Output the [x, y] coordinate of the center of the cell containing the given text.  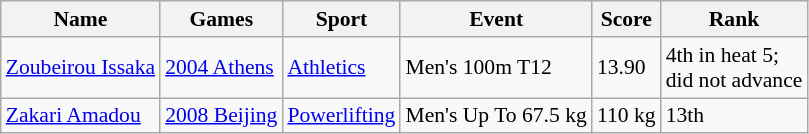
110 kg [626, 116]
Men's 100m T12 [496, 68]
Men's Up To 67.5 kg [496, 116]
Athletics [341, 68]
2004 Athens [221, 68]
Powerlifting [341, 116]
Score [626, 19]
Games [221, 19]
13.90 [626, 68]
Sport [341, 19]
2008 Beijing [221, 116]
Name [80, 19]
4th in heat 5; did not advance [734, 68]
Event [496, 19]
Zoubeirou Issaka [80, 68]
13th [734, 116]
Rank [734, 19]
Zakari Amadou [80, 116]
